Return (X, Y) of the center of cell containing provided text 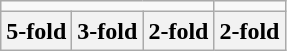
5-fold (36, 31)
3-fold (108, 31)
